For the text-containing cell, return its midpoint in (X, Y) coordinate format. 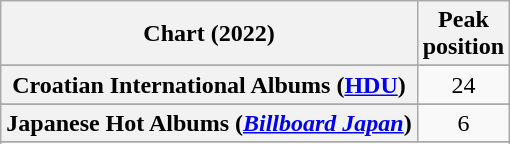
Chart (2022) (209, 34)
Croatian International Albums (HDU) (209, 85)
Japanese Hot Albums (Billboard Japan) (209, 123)
Peakposition (463, 34)
6 (463, 123)
24 (463, 85)
